Pinpoint the cell where the given text exists, returning its [X, Y] midpoint coordinate. 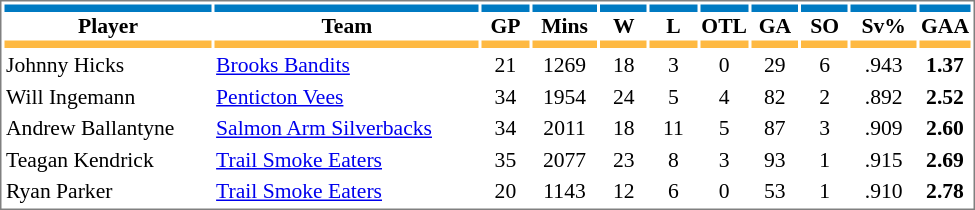
.909 [884, 128]
Team [347, 26]
2.78 [946, 191]
Sv% [884, 26]
2077 [565, 160]
Mins [565, 26]
.915 [884, 160]
Brooks Bandits [347, 65]
20 [506, 191]
24 [624, 96]
Teagan Kendrick [108, 160]
1954 [565, 96]
21 [506, 65]
Andrew Ballantyne [108, 128]
.892 [884, 96]
2.60 [946, 128]
Will Ingemann [108, 96]
2011 [565, 128]
87 [774, 128]
Johnny Hicks [108, 65]
Ryan Parker [108, 191]
GA [774, 26]
SO [824, 26]
W [624, 26]
2.69 [946, 160]
12 [624, 191]
1.37 [946, 65]
Player [108, 26]
2.52 [946, 96]
4 [724, 96]
2 [824, 96]
.943 [884, 65]
.910 [884, 191]
29 [774, 65]
1143 [565, 191]
GP [506, 26]
82 [774, 96]
8 [674, 160]
53 [774, 191]
11 [674, 128]
OTL [724, 26]
L [674, 26]
GAA [946, 26]
35 [506, 160]
Salmon Arm Silverbacks [347, 128]
93 [774, 160]
1269 [565, 65]
23 [624, 160]
Penticton Vees [347, 96]
